Pinpoint the cell where the given text exists, returning its (X, Y) midpoint coordinate. 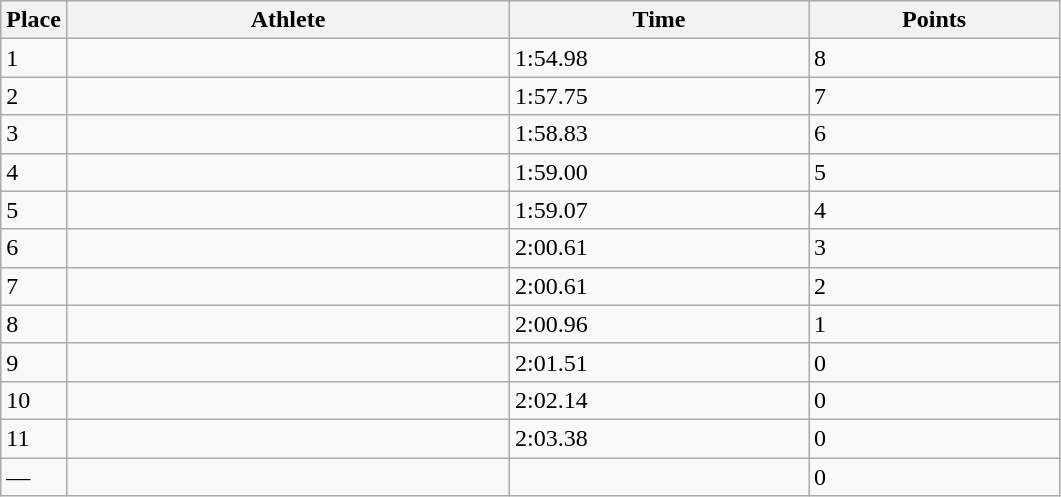
1:57.75 (660, 96)
1:59.00 (660, 172)
2:02.14 (660, 400)
1:54.98 (660, 58)
10 (34, 400)
2:01.51 (660, 362)
1:58.83 (660, 134)
Time (660, 20)
9 (34, 362)
— (34, 477)
2:03.38 (660, 438)
Athlete (288, 20)
1:59.07 (660, 210)
2:00.96 (660, 324)
Points (934, 20)
Place (34, 20)
11 (34, 438)
